Scan for the cell matching the given text and deliver its (x, y) coordinate at center. 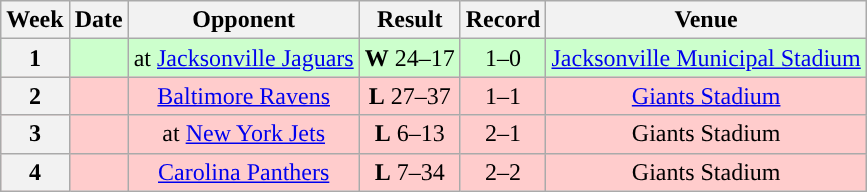
Record (503, 20)
Opponent (244, 20)
Result (410, 20)
1–1 (503, 96)
L 7–34 (410, 172)
1–0 (503, 58)
2 (35, 96)
Venue (706, 20)
L 27–37 (410, 96)
4 (35, 172)
Carolina Panthers (244, 172)
W 24–17 (410, 58)
3 (35, 134)
1 (35, 58)
at New York Jets (244, 134)
L 6–13 (410, 134)
Date (98, 20)
Week (35, 20)
2–2 (503, 172)
at Jacksonville Jaguars (244, 58)
Baltimore Ravens (244, 96)
Jacksonville Municipal Stadium (706, 58)
2–1 (503, 134)
